Search for the cell housing the specified text and yield its (X, Y) center coordinate. 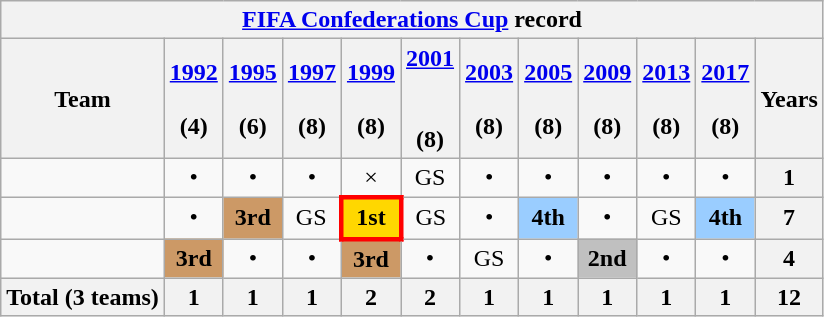
× (370, 178)
2003 (8) (490, 98)
1999 (8) (370, 98)
FIFA Confederations Cup record (412, 20)
2001 (8) (430, 98)
1997 (8) (312, 98)
2009 (8) (608, 98)
2005 (8) (548, 98)
2013 (8) (666, 98)
2017 (8) (726, 98)
7 (789, 218)
2nd (608, 258)
Years (789, 98)
4 (789, 258)
Team (83, 98)
12 (789, 297)
Total (3 teams) (83, 297)
1992 (4) (194, 98)
1st (370, 218)
1995 (6) (252, 98)
